For the text-containing cell, return its midpoint in [X, Y] coordinate format. 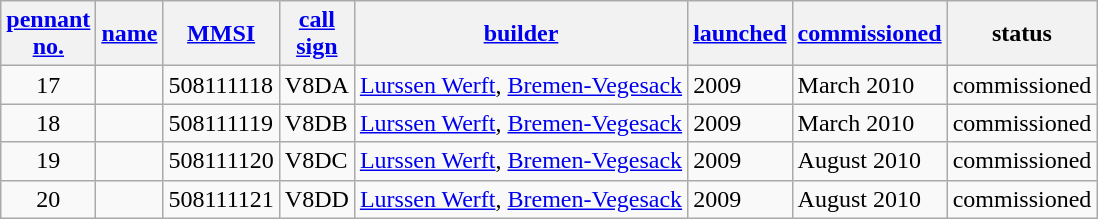
pennantno. [48, 34]
name [130, 34]
V8DC [316, 161]
status [1022, 34]
508111118 [221, 85]
callsign [316, 34]
19 [48, 161]
508111119 [221, 123]
V8DA [316, 85]
508111121 [221, 199]
508111120 [221, 161]
MMSI [221, 34]
17 [48, 85]
V8DD [316, 199]
20 [48, 199]
V8DB [316, 123]
builder [520, 34]
18 [48, 123]
launched [740, 34]
